Scan for the cell matching the given text and deliver its (X, Y) coordinate at center. 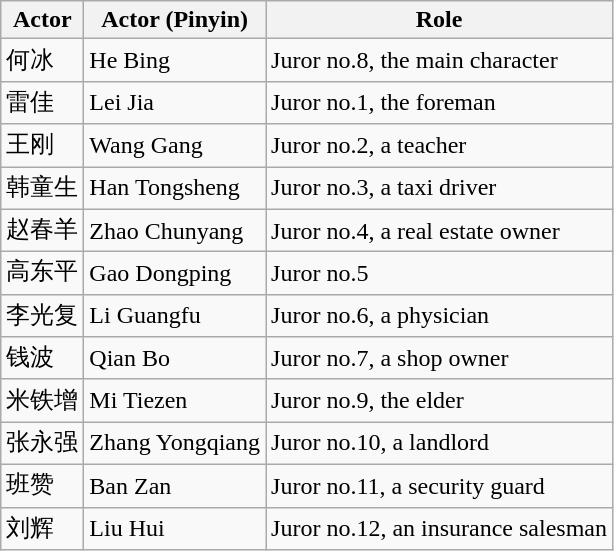
Han Tongsheng (175, 188)
Juror no.1, the foreman (440, 102)
Juror no.6, a physician (440, 316)
Juror no.8, the main character (440, 60)
Juror no.7, a shop owner (440, 358)
Juror no.9, the elder (440, 400)
Juror no.12, an insurance salesman (440, 528)
Juror no.2, a teacher (440, 146)
高东平 (42, 274)
李光复 (42, 316)
Zhao Chunyang (175, 230)
Lei Jia (175, 102)
Liu Hui (175, 528)
He Bing (175, 60)
Li Guangfu (175, 316)
Juror no.10, a landlord (440, 444)
班赞 (42, 486)
Actor (42, 20)
刘辉 (42, 528)
Juror no.4, a real estate owner (440, 230)
赵春羊 (42, 230)
Gao Dongping (175, 274)
Role (440, 20)
Actor (Pinyin) (175, 20)
Zhang Yongqiang (175, 444)
王刚 (42, 146)
Juror no.11, a security guard (440, 486)
何冰 (42, 60)
Juror no.5 (440, 274)
钱波 (42, 358)
韩童生 (42, 188)
米铁增 (42, 400)
Wang Gang (175, 146)
Mi Tiezen (175, 400)
张永强 (42, 444)
Juror no.3, a taxi driver (440, 188)
雷佳 (42, 102)
Ban Zan (175, 486)
Qian Bo (175, 358)
